From the cell containing the given text, extract its center point as (x, y) coordinate. 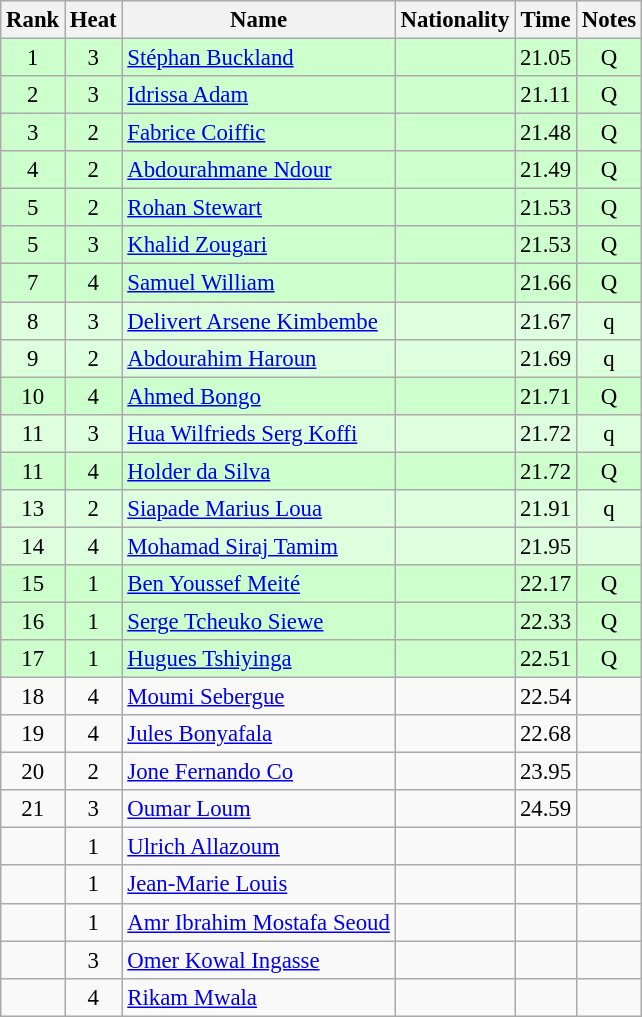
15 (33, 584)
Notes (608, 20)
Oumar Loum (258, 809)
Khalid Zougari (258, 245)
19 (33, 734)
Rank (33, 20)
Nationality (454, 20)
Serge Tcheuko Siewe (258, 621)
14 (33, 546)
Rikam Mwala (258, 997)
9 (33, 358)
Moumi Sebergue (258, 697)
22.68 (546, 734)
21.71 (546, 396)
Fabrice Coiffic (258, 133)
Ben Youssef Meité (258, 584)
Jone Fernando Co (258, 772)
21.11 (546, 95)
10 (33, 396)
13 (33, 509)
Ulrich Allazoum (258, 847)
Heat (94, 20)
21.49 (546, 170)
22.51 (546, 659)
16 (33, 621)
Hua Wilfrieds Serg Koffi (258, 433)
21.67 (546, 321)
Jean-Marie Louis (258, 885)
21.91 (546, 509)
Hugues Tshiyinga (258, 659)
Abdourahmane Ndour (258, 170)
Stéphan Buckland (258, 58)
24.59 (546, 809)
21.48 (546, 133)
17 (33, 659)
Rohan Stewart (258, 208)
22.33 (546, 621)
21 (33, 809)
23.95 (546, 772)
Mohamad Siraj Tamim (258, 546)
Delivert Arsene Kimbembe (258, 321)
22.17 (546, 584)
21.05 (546, 58)
21.66 (546, 283)
Time (546, 20)
20 (33, 772)
7 (33, 283)
22.54 (546, 697)
Jules Bonyafala (258, 734)
Ahmed Bongo (258, 396)
Idrissa Adam (258, 95)
Omer Kowal Ingasse (258, 960)
Name (258, 20)
8 (33, 321)
21.69 (546, 358)
Holder da Silva (258, 471)
Abdourahim Haroun (258, 358)
Amr Ibrahim Mostafa Seoud (258, 922)
Siapade Marius Loua (258, 509)
21.95 (546, 546)
18 (33, 697)
Samuel William (258, 283)
